Return the (x, y) coordinate for the center point of the cell that contains the specified text.  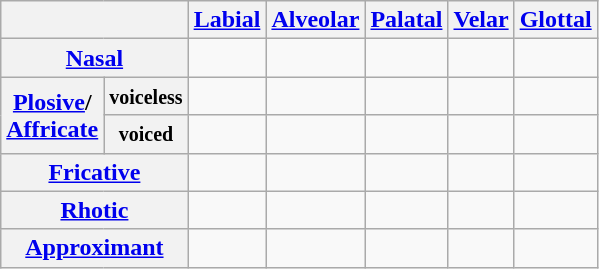
Palatal (406, 20)
Plosive/Affricate (52, 115)
Alveolar (316, 20)
Nasal (94, 58)
Glottal (556, 20)
voiced (146, 134)
voiceless (146, 96)
Velar (481, 20)
Approximant (94, 248)
Fricative (94, 172)
Rhotic (94, 210)
Labial (227, 20)
